Identify which cell holds the provided text, then report its (X, Y) central coordinate. 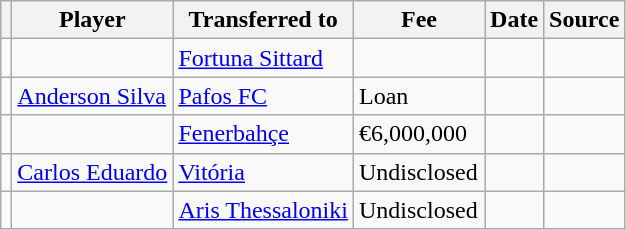
Pafos FC (264, 96)
Date (514, 20)
Vitória (264, 172)
Carlos Eduardo (92, 172)
Player (92, 20)
Source (584, 20)
Fenerbahçe (264, 134)
Fortuna Sittard (264, 58)
€6,000,000 (418, 134)
Fee (418, 20)
Transferred to (264, 20)
Aris Thessaloniki (264, 210)
Anderson Silva (92, 96)
Loan (418, 96)
